Extract the (X, Y) coordinate from the center of the cell holding the provided text.  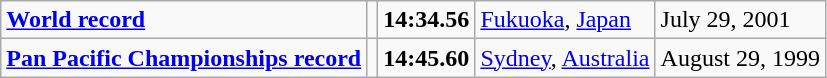
Pan Pacific Championships record (184, 58)
Sydney, Australia (565, 58)
14:34.56 (426, 20)
World record (184, 20)
14:45.60 (426, 58)
August 29, 1999 (740, 58)
Fukuoka, Japan (565, 20)
July 29, 2001 (740, 20)
